Scan for the cell matching the given text and deliver its [X, Y] coordinate at center. 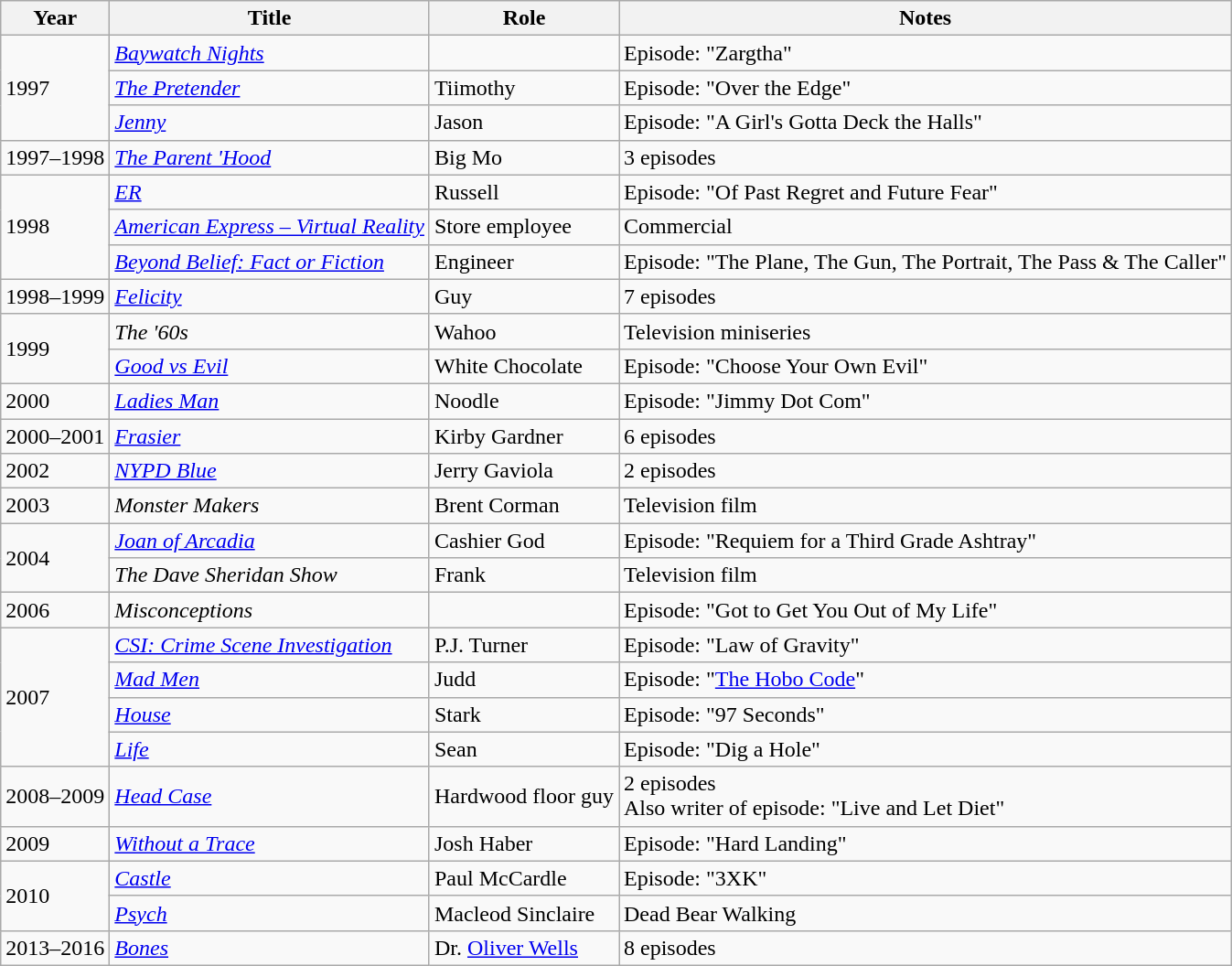
Episode: "Law of Gravity" [925, 645]
Episode: "3XK" [925, 878]
The Parent 'Hood [270, 157]
Dr. Oliver Wells [523, 948]
1997 [55, 88]
Good vs Evil [270, 366]
Title [270, 18]
Episode: "Of Past Regret and Future Fear" [925, 192]
Judd [523, 680]
2007 [55, 697]
Brent Corman [523, 506]
Macleod Sinclaire [523, 913]
Dead Bear Walking [925, 913]
The '60s [270, 331]
ER [270, 192]
Baywatch Nights [270, 53]
Stark [523, 714]
Commercial [925, 227]
House [270, 714]
Jerry Gaviola [523, 471]
Josh Haber [523, 843]
Kirby Gardner [523, 436]
2004 [55, 558]
Episode: "Got to Get You Out of My Life" [925, 610]
Castle [270, 878]
American Express – Virtual Reality [270, 227]
Episode: "Over the Edge" [925, 88]
NYPD Blue [270, 471]
Noodle [523, 401]
Mad Men [270, 680]
Monster Makers [270, 506]
1997–1998 [55, 157]
Beyond Belief: Fact or Fiction [270, 262]
6 episodes [925, 436]
2010 [55, 896]
Episode: "A Girl's Gotta Deck the Halls" [925, 123]
Head Case [270, 796]
Frank [523, 575]
Engineer [523, 262]
Episode: "The Plane, The Gun, The Portrait, The Pass & The Caller" [925, 262]
Bones [270, 948]
Jason [523, 123]
Paul McCardle [523, 878]
Life [270, 749]
Without a Trace [270, 843]
Notes [925, 18]
2003 [55, 506]
Episode: "Zargtha" [925, 53]
Episode: "Dig a Hole" [925, 749]
2009 [55, 843]
The Dave Sheridan Show [270, 575]
The Pretender [270, 88]
Episode: "Hard Landing" [925, 843]
Felicity [270, 296]
Episode: "Jimmy Dot Com" [925, 401]
Episode: "Choose Your Own Evil" [925, 366]
White Chocolate [523, 366]
7 episodes [925, 296]
2013–2016 [55, 948]
Hardwood floor guy [523, 796]
Russell [523, 192]
2002 [55, 471]
Wahoo [523, 331]
Television miniseries [925, 331]
Misconceptions [270, 610]
Episode: "The Hobo Code" [925, 680]
Episode: "Requiem for a Third Grade Ashtray" [925, 541]
Tiimothy [523, 88]
P.J. Turner [523, 645]
Year [55, 18]
Frasier [270, 436]
Jenny [270, 123]
1998–1999 [55, 296]
Ladies Man [270, 401]
2006 [55, 610]
2000–2001 [55, 436]
Cashier God [523, 541]
Psych [270, 913]
3 episodes [925, 157]
Big Mo [523, 157]
Guy [523, 296]
2000 [55, 401]
8 episodes [925, 948]
CSI: Crime Scene Investigation [270, 645]
2 episodes [925, 471]
Sean [523, 749]
Joan of Arcadia [270, 541]
1999 [55, 349]
Store employee [523, 227]
2 episodesAlso writer of episode: "Live and Let Diet" [925, 796]
Episode: "97 Seconds" [925, 714]
1998 [55, 227]
Role [523, 18]
2008–2009 [55, 796]
